Return (x, y) of the center of cell containing provided text 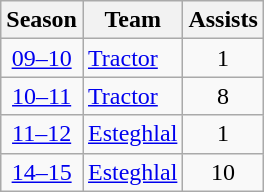
10 (223, 172)
14–15 (42, 172)
8 (223, 96)
11–12 (42, 134)
09–10 (42, 58)
10–11 (42, 96)
Team (132, 20)
Season (42, 20)
Assists (223, 20)
